Return [x, y] of the center of cell containing provided text 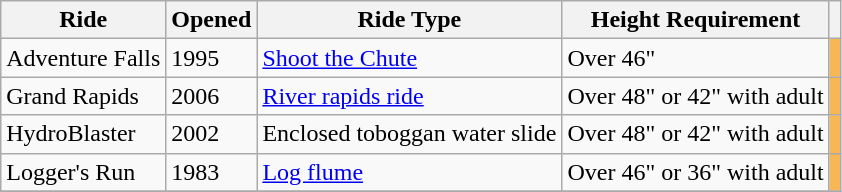
River rapids ride [410, 96]
Ride Type [410, 20]
Over 46" or 36" with adult [696, 172]
Over 46" [696, 58]
Height Requirement [696, 20]
Opened [212, 20]
Adventure Falls [84, 58]
2006 [212, 96]
Enclosed toboggan water slide [410, 134]
Shoot the Chute [410, 58]
Grand Rapids [84, 96]
2002 [212, 134]
1995 [212, 58]
1983 [212, 172]
Log flume [410, 172]
HydroBlaster [84, 134]
Logger's Run [84, 172]
Ride [84, 20]
